Scan for the cell matching the given text and deliver its [x, y] coordinate at center. 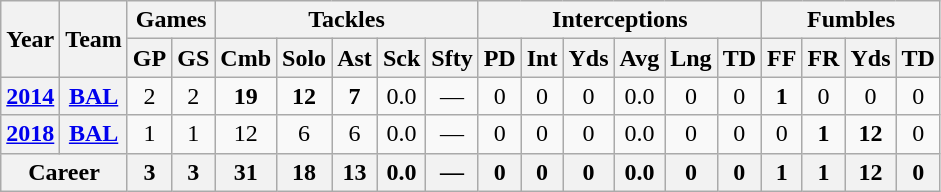
Int [542, 58]
Year [30, 39]
Cmb [246, 58]
FR [824, 58]
Sfty [452, 58]
31 [246, 172]
Avg [640, 58]
13 [355, 172]
18 [304, 172]
PD [500, 58]
Ast [355, 58]
Team [94, 39]
GP [149, 58]
Tackles [346, 20]
Lng [691, 58]
Career [64, 172]
Fumbles [852, 20]
Sck [401, 58]
Solo [304, 58]
7 [355, 96]
2018 [30, 134]
Games [170, 20]
Interceptions [620, 20]
2014 [30, 96]
GS [194, 58]
19 [246, 96]
FF [782, 58]
